Output the (X, Y) coordinate of the center of the cell containing the given text.  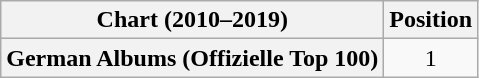
Chart (2010–2019) (192, 20)
German Albums (Offizielle Top 100) (192, 58)
Position (431, 20)
1 (431, 58)
